Search for the cell housing the specified text and yield its [X, Y] center coordinate. 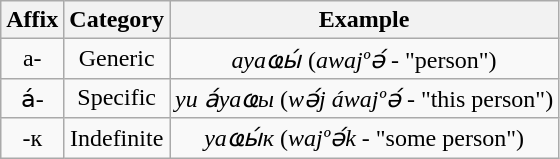
-к [32, 138]
Example [364, 20]
а́- [32, 98]
уи а́уаҩы (wә́j áwajºә́ - "this person") [364, 98]
уаҩы́к (wajºә́k - "some person") [364, 138]
Generic [117, 59]
Affix [32, 20]
Category [117, 20]
а- [32, 59]
ауаҩы́ (awajºә́ - "person") [364, 59]
Indefinite [117, 138]
Specific [117, 98]
